Locate the cell with the specified text and output its (X, Y) center coordinate. 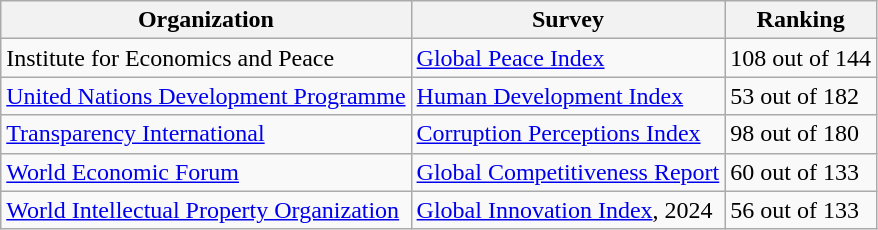
98 out of 180 (801, 134)
Institute for Economics and Peace (206, 58)
108 out of 144 (801, 58)
Ranking (801, 20)
56 out of 133 (801, 210)
Human Development Index (568, 96)
53 out of 182 (801, 96)
Global Competitiveness Report (568, 172)
Transparency International (206, 134)
60 out of 133 (801, 172)
Survey (568, 20)
Global Innovation Index, 2024 (568, 210)
World Intellectual Property Organization (206, 210)
Global Peace Index (568, 58)
United Nations Development Programme (206, 96)
Organization (206, 20)
Corruption Perceptions Index (568, 134)
World Economic Forum (206, 172)
